Provide the [x, y] coordinate of the cell's center where the given text is located.  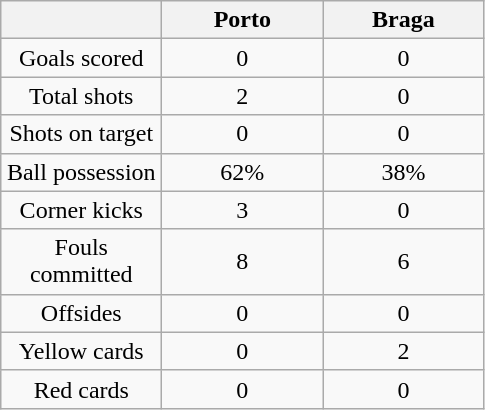
38% [404, 172]
Porto [242, 20]
62% [242, 172]
Braga [404, 20]
Red cards [82, 389]
Yellow cards [82, 351]
3 [242, 210]
Total shots [82, 96]
Ball possession [82, 172]
8 [242, 262]
Goals scored [82, 58]
Fouls committed [82, 262]
Corner kicks [82, 210]
6 [404, 262]
Shots on target [82, 134]
Offsides [82, 313]
